Output the (x, y) coordinate of the center of the cell containing the given text.  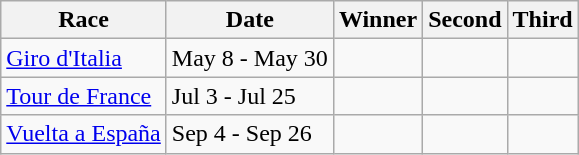
Winner (378, 20)
Second (465, 20)
Tour de France (84, 96)
Vuelta a España (84, 134)
Race (84, 20)
Sep 4 - Sep 26 (250, 134)
Giro d'Italia (84, 58)
May 8 - May 30 (250, 58)
Date (250, 20)
Third (542, 20)
Jul 3 - Jul 25 (250, 96)
